Detect which cell encompasses the target text, then output its [X, Y] center coordinate. 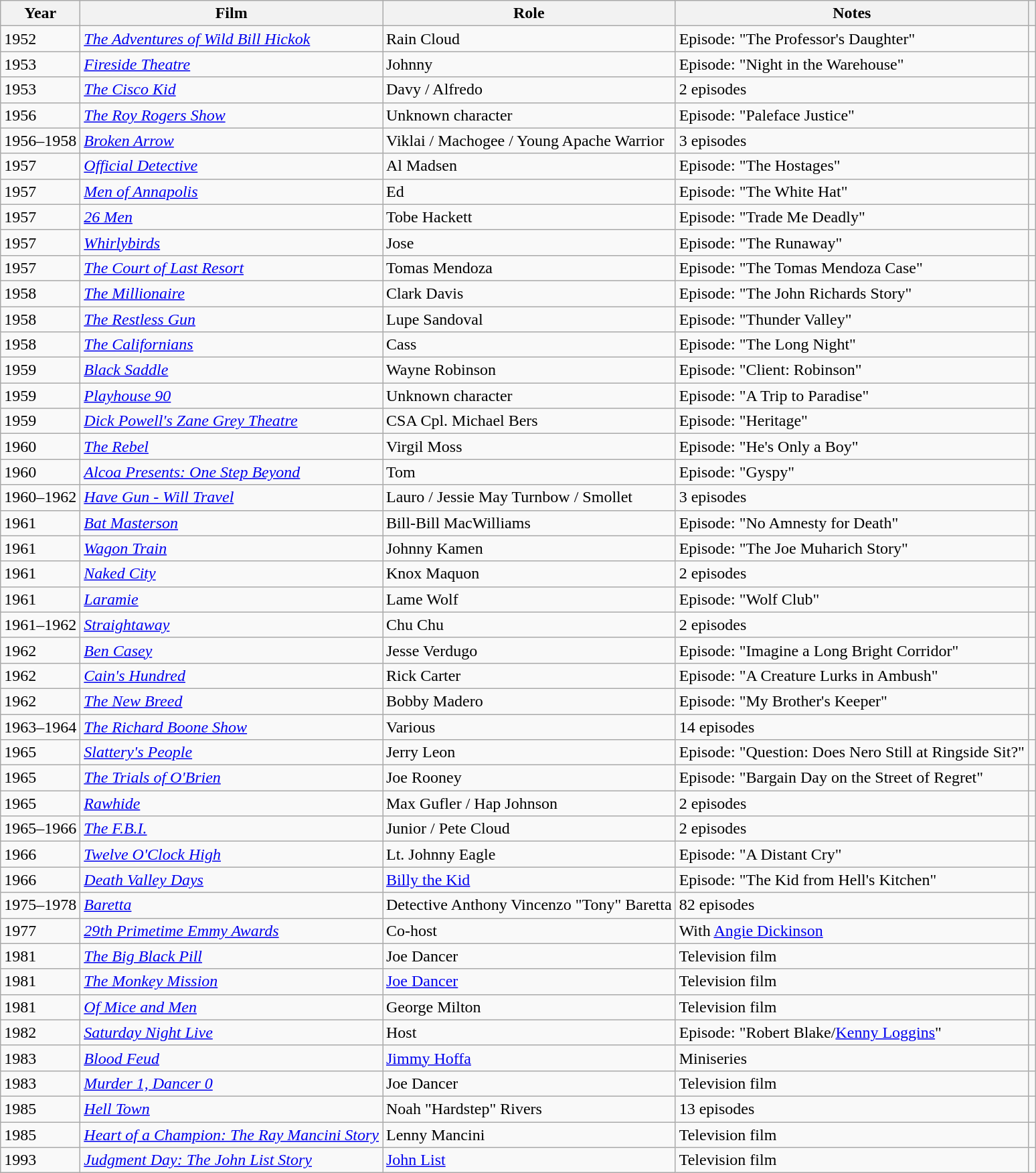
Have Gun - Will Travel [232, 497]
1956 [40, 115]
Role [529, 13]
The Millionaire [232, 293]
Episode: "Gyspy" [851, 472]
Episode: "Thunder Valley" [851, 319]
Cass [529, 345]
1982 [40, 1032]
Men of Annapolis [232, 191]
Bill-Bill MacWilliams [529, 523]
Chu Chu [529, 625]
1977 [40, 931]
The Monkey Mission [232, 982]
Wayne Robinson [529, 370]
Ben Casey [232, 650]
1963–1964 [40, 726]
Al Madsen [529, 166]
Episode: "No Amnesty for Death" [851, 523]
Wagon Train [232, 548]
Naked City [232, 574]
The Roy Rogers Show [232, 115]
Virgil Moss [529, 447]
Tobe Hackett [529, 217]
29th Primetime Emmy Awards [232, 931]
Miniseries [851, 1058]
Ed [529, 191]
The New Breed [232, 701]
Detective Anthony Vincenzo "Tony" Baretta [529, 905]
Murder 1, Dancer 0 [232, 1083]
The Richard Boone Show [232, 726]
Episode: "A Creature Lurks in Ambush" [851, 676]
The Cisco Kid [232, 90]
Rain Cloud [529, 39]
Bobby Madero [529, 701]
Saturday Night Live [232, 1032]
Lauro / Jessie May Turnbow / Smollet [529, 497]
Straightaway [232, 625]
Episode: "Heritage" [851, 421]
82 episodes [851, 905]
The Rebel [232, 447]
1965–1966 [40, 829]
Episode: "The Long Night" [851, 345]
Blood Feud [232, 1058]
Various [529, 726]
Episode: "He's Only a Boy" [851, 447]
Hell Town [232, 1109]
Lenny Mancini [529, 1135]
Episode: "Night in the Warehouse" [851, 64]
Lt. Johnny Eagle [529, 854]
Co-host [529, 931]
Rawhide [232, 803]
The Californians [232, 345]
Max Gufler / Hap Johnson [529, 803]
Jimmy Hoffa [529, 1058]
Cain's Hundred [232, 676]
Episode: "The White Hat" [851, 191]
Lame Wolf [529, 599]
Alcoa Presents: One Step Beyond [232, 472]
Noah "Hardstep" Rivers [529, 1109]
1952 [40, 39]
Episode: "Question: Does Nero Still at Ringside Sit?" [851, 753]
Episode: "Robert Blake/Kenny Loggins" [851, 1032]
Episode: "Trade Me Deadly" [851, 217]
CSA Cpl. Michael Bers [529, 421]
The Big Black Pill [232, 956]
Episode: "Wolf Club" [851, 599]
Episode: "The John Richards Story" [851, 293]
1961–1962 [40, 625]
Johnny Kamen [529, 548]
Film [232, 13]
The Restless Gun [232, 319]
The Court of Last Resort [232, 268]
Year [40, 13]
Junior / Pete Cloud [529, 829]
Tom [529, 472]
14 episodes [851, 726]
The Trials of O'Brien [232, 778]
Episode: "My Brother's Keeper" [851, 701]
Billy the Kid [529, 880]
Episode: "A Trip to Paradise" [851, 396]
Official Detective [232, 166]
Episode: "Paleface Justice" [851, 115]
Jose [529, 242]
Rick Carter [529, 676]
Knox Maquon [529, 574]
Notes [851, 13]
Dick Powell's Zane Grey Theatre [232, 421]
Black Saddle [232, 370]
Death Valley Days [232, 880]
Fireside Theatre [232, 64]
Joe Rooney [529, 778]
Whirlybirds [232, 242]
Broken Arrow [232, 141]
Episode: "The Hostages" [851, 166]
Episode: "A Distant Cry" [851, 854]
Laramie [232, 599]
Episode: "The Runaway" [851, 242]
Of Mice and Men [232, 1007]
Jesse Verdugo [529, 650]
1975–1978 [40, 905]
Host [529, 1032]
The Adventures of Wild Bill Hickok [232, 39]
Jerry Leon [529, 753]
13 episodes [851, 1109]
Judgment Day: The John List Story [232, 1160]
Episode: "Imagine a Long Bright Corridor" [851, 650]
Lupe Sandoval [529, 319]
1960–1962 [40, 497]
Heart of a Champion: The Ray Mancini Story [232, 1135]
Tomas Mendoza [529, 268]
Clark Davis [529, 293]
Episode: "Bargain Day on the Street of Regret" [851, 778]
George Milton [529, 1007]
Episode: "The Professor's Daughter" [851, 39]
Episode: "The Kid from Hell's Kitchen" [851, 880]
Bat Masterson [232, 523]
1993 [40, 1160]
Viklai / Machogee / Young Apache Warrior [529, 141]
Playhouse 90 [232, 396]
Baretta [232, 905]
With Angie Dickinson [851, 931]
Slattery's People [232, 753]
Episode: "Client: Robinson" [851, 370]
Episode: "The Tomas Mendoza Case" [851, 268]
The F.B.I. [232, 829]
26 Men [232, 217]
John List [529, 1160]
Johnny [529, 64]
Twelve O'Clock High [232, 854]
Episode: "The Joe Muharich Story" [851, 548]
1956–1958 [40, 141]
Davy / Alfredo [529, 90]
